Extract the (X, Y) coordinate from the center of the cell holding the provided text.  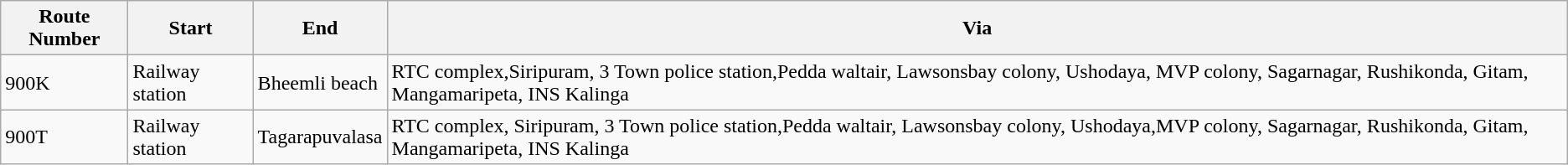
Bheemli beach (320, 82)
900T (64, 137)
900K (64, 82)
Tagarapuvalasa (320, 137)
Start (191, 28)
Via (977, 28)
End (320, 28)
Route Number (64, 28)
